Locate the cell with the specified text and output its [x, y] center coordinate. 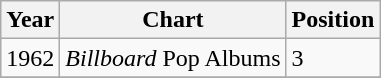
Position [333, 20]
Chart [173, 20]
Year [30, 20]
3 [333, 58]
1962 [30, 58]
Billboard Pop Albums [173, 58]
